Return the (X, Y) coordinate for the center point of the cell that contains the specified text.  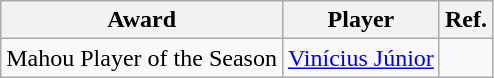
Player (360, 20)
Vinícius Júnior (360, 58)
Ref. (466, 20)
Award (142, 20)
Mahou Player of the Season (142, 58)
